Find where the given text appears and provide that cell's center as [X, Y] coordinate. 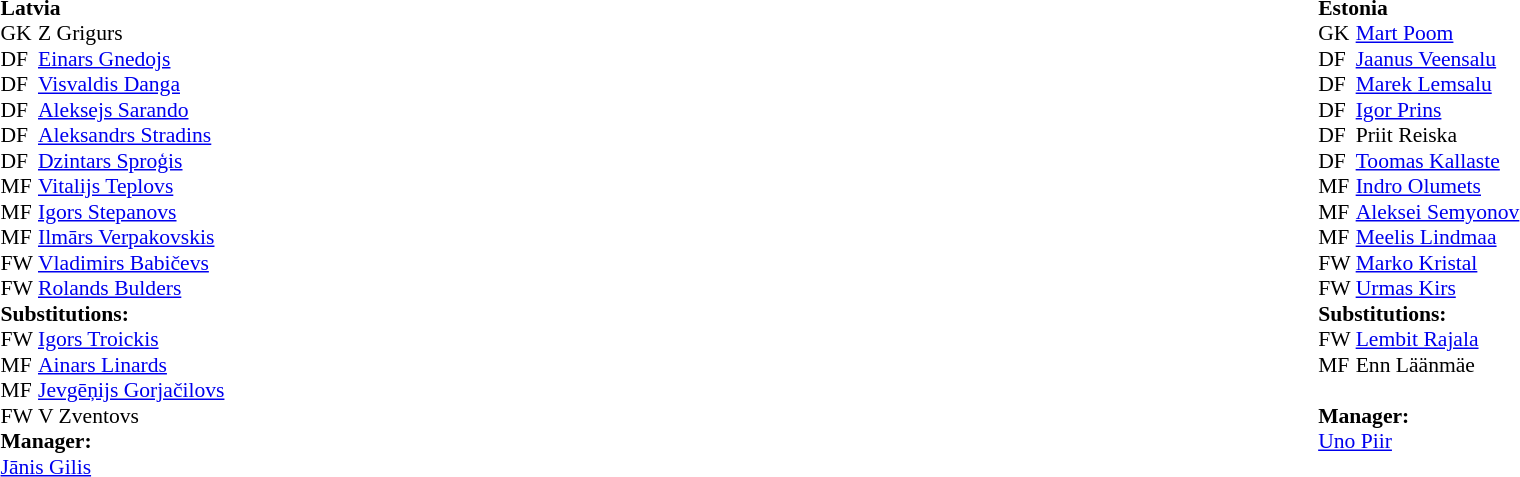
Einars Gnedojs [131, 59]
Visvaldis Danga [131, 85]
Igors Stepanovs [131, 212]
Mart Poom [1438, 33]
Igors Troickis [131, 339]
Aleksejs Sarando [131, 110]
Jaanus Veensalu [1438, 59]
Lembit Rajala [1438, 339]
Toomas Kallaste [1438, 161]
Aleksandrs Stradins [131, 135]
Marek Lemsalu [1438, 85]
Rolands Bulders [131, 289]
Marko Kristal [1438, 263]
Ilmārs Verpakovskis [131, 237]
Aleksei Semyonov [1438, 212]
Jevgēņijs Gorjačilovs [131, 391]
Uno Piir [1418, 441]
V Zventovs [131, 416]
Enn Läänmäe [1438, 365]
Vitalijs Teplovs [131, 187]
Priit Reiska [1438, 135]
Z Grigurs [131, 33]
Vladimirs Babičevs [131, 263]
Urmas Kirs [1438, 289]
Igor Prins [1438, 110]
Ainars Linards [131, 365]
Meelis Lindmaa [1438, 237]
Dzintars Sproģis [131, 161]
Indro Olumets [1438, 187]
